Provide the (X, Y) coordinate of the cell's center where the given text is located.  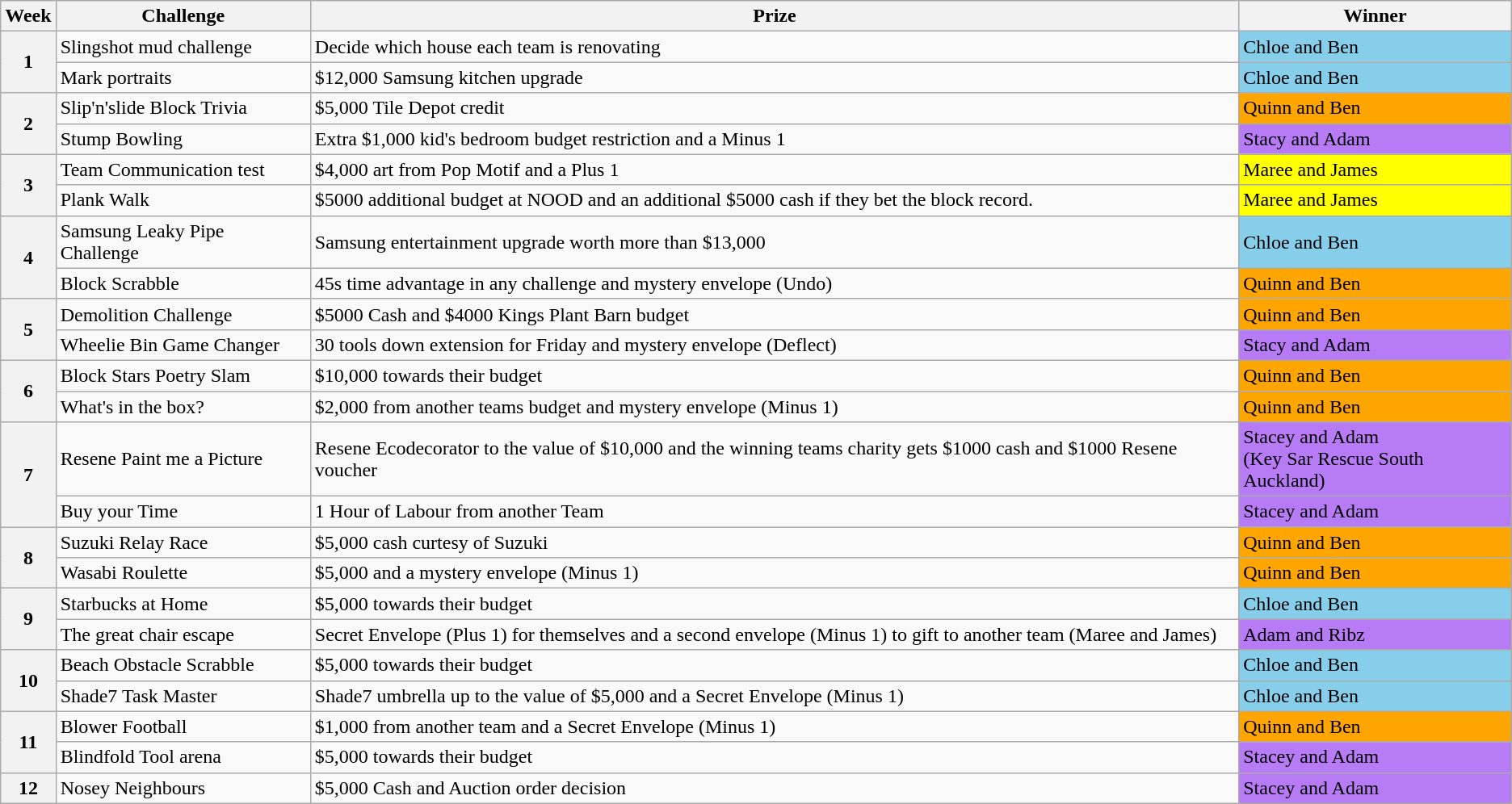
$5,000 Cash and Auction order decision (774, 788)
$1,000 from another team and a Secret Envelope (Minus 1) (774, 727)
$5,000 cash curtesy of Suzuki (774, 542)
10 (28, 680)
Slip'n'slide Block Trivia (183, 108)
8 (28, 558)
$5,000 Tile Depot credit (774, 108)
Demolition Challenge (183, 314)
The great chair escape (183, 634)
Extra $1,000 kid's bedroom budget restriction and a Minus 1 (774, 139)
Samsung Leaky Pipe Challenge (183, 242)
Wasabi Roulette (183, 573)
30 tools down extension for Friday and mystery envelope (Deflect) (774, 345)
Suzuki Relay Race (183, 542)
Team Communication test (183, 170)
1 (28, 62)
$5,000 and a mystery envelope (Minus 1) (774, 573)
Resene Paint me a Picture (183, 459)
Winner (1375, 16)
$4,000 art from Pop Motif and a Plus 1 (774, 170)
Shade7 umbrella up to the value of $5,000 and a Secret Envelope (Minus 1) (774, 696)
Challenge (183, 16)
1 Hour of Labour from another Team (774, 512)
Wheelie Bin Game Changer (183, 345)
5 (28, 329)
12 (28, 788)
2 (28, 124)
Starbucks at Home (183, 604)
7 (28, 475)
Blindfold Tool arena (183, 757)
Secret Envelope (Plus 1) for themselves and a second envelope (Minus 1) to gift to another team (Maree and James) (774, 634)
Mark portraits (183, 77)
Week (28, 16)
Stump Bowling (183, 139)
45s time advantage in any challenge and mystery envelope (Undo) (774, 283)
9 (28, 619)
Plank Walk (183, 200)
Prize (774, 16)
$12,000 Samsung kitchen upgrade (774, 77)
11 (28, 742)
Shade7 Task Master (183, 696)
Stacey and Adam(Key Sar Rescue South Auckland) (1375, 459)
6 (28, 391)
Buy your Time (183, 512)
Resene Ecodecorator to the value of $10,000 and the winning teams charity gets $1000 cash and $1000 Resene voucher (774, 459)
4 (28, 257)
Samsung entertainment upgrade worth more than $13,000 (774, 242)
Beach Obstacle Scrabble (183, 665)
Block Stars Poetry Slam (183, 375)
Nosey Neighbours (183, 788)
$5000 additional budget at NOOD and an additional $5000 cash if they bet the block record. (774, 200)
Adam and Ribz (1375, 634)
What's in the box? (183, 406)
3 (28, 185)
$10,000 towards their budget (774, 375)
$2,000 from another teams budget and mystery envelope (Minus 1) (774, 406)
$5000 Cash and $4000 Kings Plant Barn budget (774, 314)
Decide which house each team is renovating (774, 47)
Block Scrabble (183, 283)
Blower Football (183, 727)
Slingshot mud challenge (183, 47)
